Scan for the cell matching the given text and deliver its (x, y) coordinate at center. 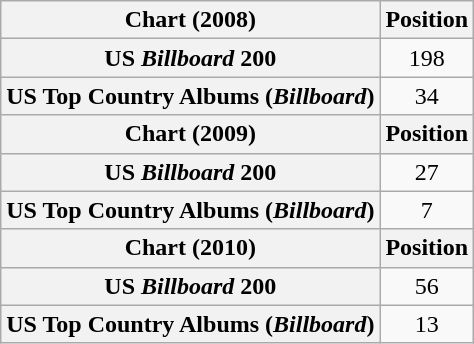
13 (427, 324)
Chart (2009) (190, 134)
34 (427, 96)
Chart (2008) (190, 20)
56 (427, 286)
7 (427, 210)
27 (427, 172)
198 (427, 58)
Chart (2010) (190, 248)
